For the text-containing cell, return its midpoint in (X, Y) coordinate format. 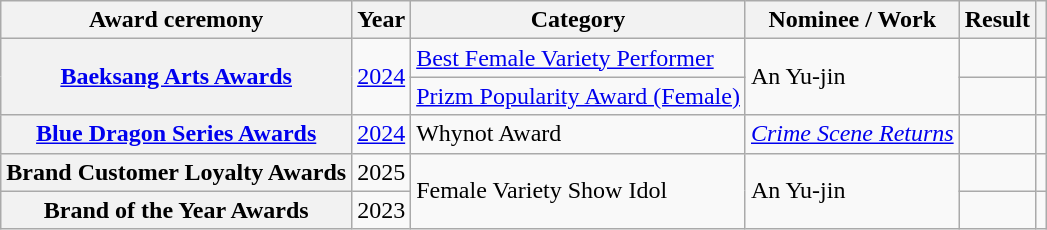
Year (382, 20)
Best Female Variety Performer (578, 58)
Award ceremony (176, 20)
Female Variety Show Idol (578, 191)
2025 (382, 172)
Brand Customer Loyalty Awards (176, 172)
Result (997, 20)
Category (578, 20)
Crime Scene Returns (852, 134)
Baeksang Arts Awards (176, 77)
Whynot Award (578, 134)
Brand of the Year Awards (176, 210)
2023 (382, 210)
Prizm Popularity Award (Female) (578, 96)
Blue Dragon Series Awards (176, 134)
Nominee / Work (852, 20)
